Extract the (x, y) coordinate from the center of the cell holding the provided text.  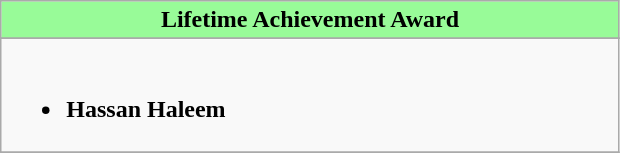
Lifetime Achievement Award (310, 20)
Hassan Haleem (310, 96)
